For the text-containing cell, return its midpoint in (x, y) coordinate format. 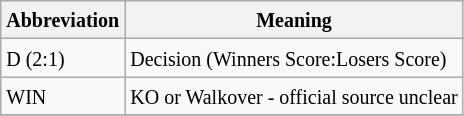
Decision (Winners Score:Losers Score) (294, 58)
D (2:1) (63, 58)
KO or Walkover - official source unclear (294, 96)
Abbreviation (63, 20)
WIN (63, 96)
Meaning (294, 20)
